Provide the (X, Y) coordinate of the cell's center where the given text is located.  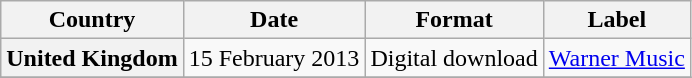
15 February 2013 (274, 58)
Format (454, 20)
Warner Music (616, 58)
Country (92, 20)
Date (274, 20)
United Kingdom (92, 58)
Label (616, 20)
Digital download (454, 58)
